Identify which cell holds the provided text, then report its [X, Y] central coordinate. 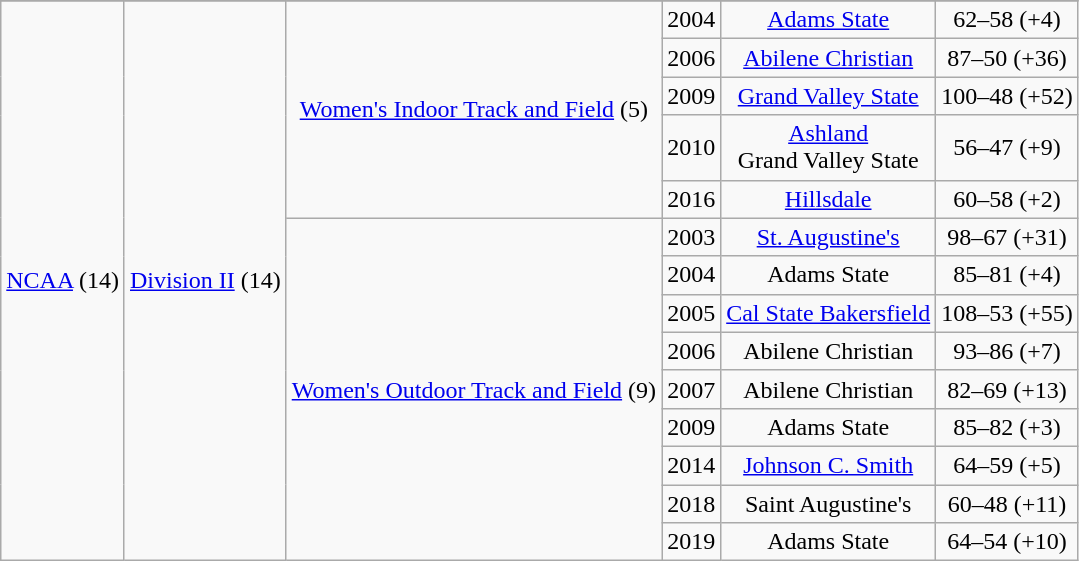
2016 [692, 199]
2018 [692, 503]
60–58 (+2) [1008, 199]
2014 [692, 465]
Women's Indoor Track and Field (5) [474, 110]
Johnson C. Smith [828, 465]
2010 [692, 148]
Cal State Bakersfield [828, 313]
64–54 (+10) [1008, 542]
AshlandGrand Valley State [828, 148]
2019 [692, 542]
64–59 (+5) [1008, 465]
Grand Valley State [828, 96]
2007 [692, 389]
108–53 (+55) [1008, 313]
NCAA (14) [63, 281]
Women's Outdoor Track and Field (9) [474, 390]
Hillsdale [828, 199]
St. Augustine's [828, 237]
85–82 (+3) [1008, 427]
98–67 (+31) [1008, 237]
85–81 (+4) [1008, 275]
60–48 (+11) [1008, 503]
2005 [692, 313]
Division II (14) [205, 281]
93–86 (+7) [1008, 351]
87–50 (+36) [1008, 58]
Saint Augustine's [828, 503]
62–58 (+4) [1008, 20]
2003 [692, 237]
82–69 (+13) [1008, 389]
56–47 (+9) [1008, 148]
100–48 (+52) [1008, 96]
